Provide the [x, y] coordinate of the cell's center where the given text is located.  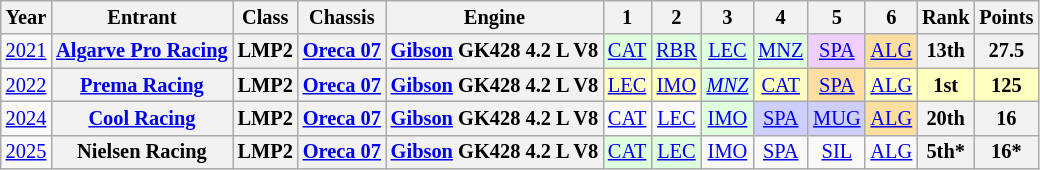
Algarve Pro Racing [142, 51]
1 [627, 17]
Points [1006, 17]
Cool Racing [142, 118]
Class [266, 17]
Chassis [342, 17]
SIL [836, 152]
Nielsen Racing [142, 152]
Year [26, 17]
RBR [676, 51]
2022 [26, 85]
1st [946, 85]
Entrant [142, 17]
4 [780, 17]
2021 [26, 51]
16* [1006, 152]
3 [728, 17]
Rank [946, 17]
2025 [26, 152]
MUG [836, 118]
5 [836, 17]
Engine [494, 17]
27.5 [1006, 51]
125 [1006, 85]
2 [676, 17]
13th [946, 51]
5th* [946, 152]
16 [1006, 118]
6 [891, 17]
20th [946, 118]
Prema Racing [142, 85]
2024 [26, 118]
